Find where the given text appears and provide that cell's center as [x, y] coordinate. 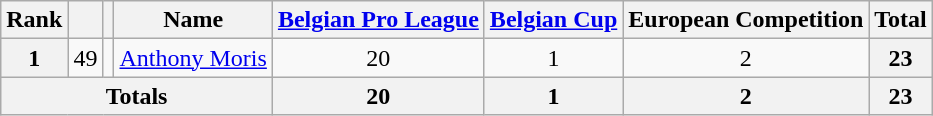
Totals [137, 96]
Rank [34, 20]
Anthony Moris [193, 58]
Belgian Pro League [378, 20]
European Competition [746, 20]
Name [193, 20]
Belgian Cup [553, 20]
49 [86, 58]
Total [901, 20]
